Provide the [x, y] coordinate of the cell's center where the given text is located.  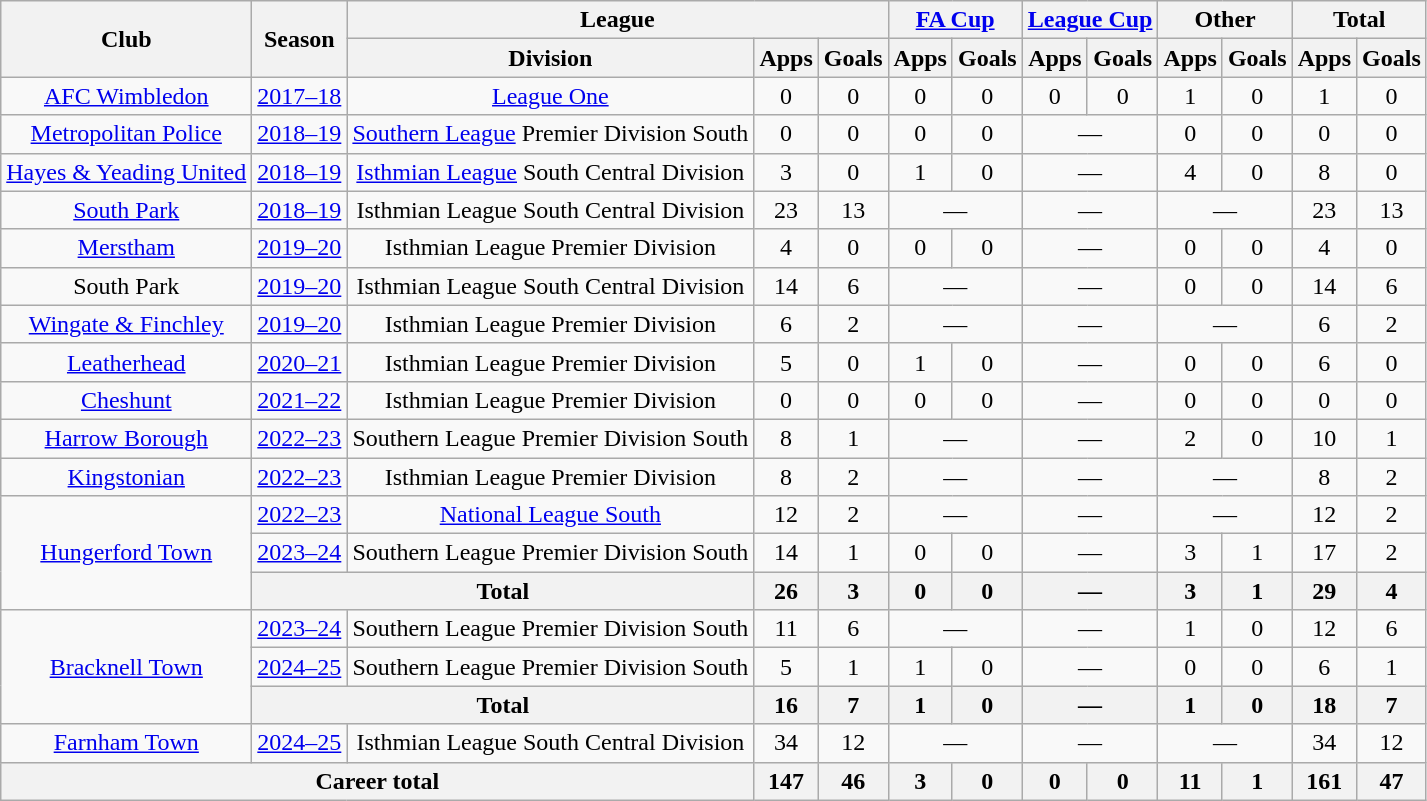
Bracknell Town [126, 667]
2021–22 [300, 400]
16 [786, 705]
Leatherhead [126, 362]
Kingstonian [126, 477]
Other [1225, 20]
47 [1392, 781]
Metropolitan Police [126, 134]
Merstham [126, 248]
46 [853, 781]
Wingate & Finchley [126, 324]
Farnham Town [126, 743]
National League South [550, 515]
FA Cup [955, 20]
Season [300, 39]
League [618, 20]
17 [1324, 553]
10 [1324, 438]
147 [786, 781]
AFC Wimbledon [126, 96]
Hungerford Town [126, 553]
2020–21 [300, 362]
Club [126, 39]
161 [1324, 781]
Career total [378, 781]
Division [550, 58]
Cheshunt [126, 400]
29 [1324, 591]
League One [550, 96]
Hayes & Yeading United [126, 172]
26 [786, 591]
18 [1324, 705]
2017–18 [300, 96]
Harrow Borough [126, 438]
League Cup [1090, 20]
